Extract the (X, Y) coordinate from the center of the cell holding the provided text.  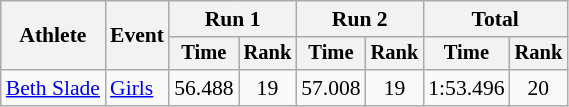
1:53.496 (466, 88)
Total (495, 19)
Event (137, 36)
Run 1 (232, 19)
Run 2 (360, 19)
56.488 (204, 88)
Girls (137, 88)
Beth Slade (53, 88)
57.008 (330, 88)
Athlete (53, 36)
20 (539, 88)
